Provide the (X, Y) coordinate of the cell's center where the given text is located.  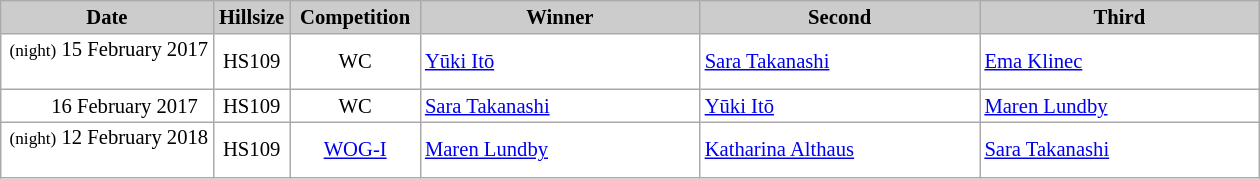
Date (107, 16)
16 February 2017 (107, 105)
WOG-I (355, 149)
Ema Klinec (1120, 61)
(night) 15 February 2017 (107, 61)
Competition (355, 16)
Hillsize (252, 16)
Winner (560, 16)
(night) 12 February 2018 (107, 149)
Second (840, 16)
Katharina Althaus (840, 149)
Third (1120, 16)
